Output the [X, Y] coordinate of the center of the cell containing the given text.  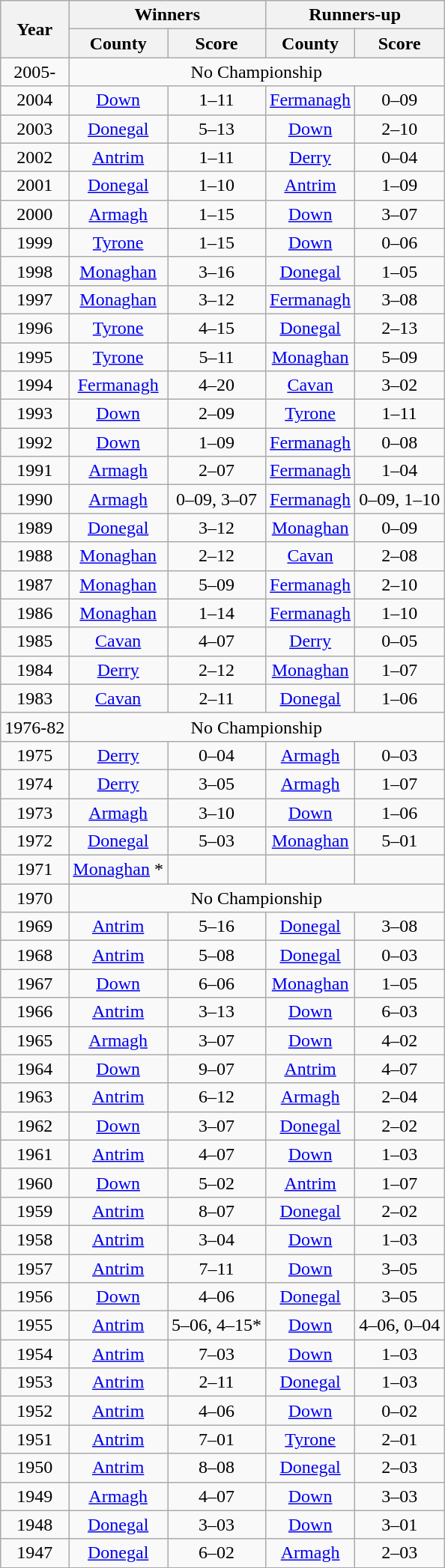
5–13 [217, 129]
7–01 [217, 1439]
2003 [34, 129]
1959 [34, 1211]
1964 [34, 1069]
1987 [34, 585]
5–03 [217, 841]
Year [34, 29]
7–11 [217, 1269]
1984 [34, 670]
6–03 [400, 1012]
1970 [34, 898]
1953 [34, 1382]
1947 [34, 1553]
1988 [34, 556]
5–02 [217, 1183]
6–02 [217, 1553]
1974 [34, 784]
5–01 [400, 841]
2001 [34, 186]
1999 [34, 242]
1985 [34, 641]
1992 [34, 442]
2005- [34, 72]
1983 [34, 698]
4–20 [217, 385]
1961 [34, 1154]
Monaghan * [118, 870]
2–01 [400, 1439]
2–07 [217, 471]
3–04 [217, 1239]
0–09, 1–10 [400, 499]
2000 [34, 214]
1975 [34, 755]
1971 [34, 870]
6–12 [217, 1097]
1976-82 [34, 727]
1996 [34, 328]
1967 [34, 983]
2–13 [400, 328]
0–05 [400, 641]
1966 [34, 1012]
8–07 [217, 1211]
2–04 [400, 1097]
0–09, 3–07 [217, 499]
1956 [34, 1297]
1950 [34, 1468]
1949 [34, 1496]
2–08 [400, 556]
4–15 [217, 328]
1968 [34, 955]
1–04 [400, 471]
3–13 [217, 1012]
5–08 [217, 955]
4–02 [400, 1040]
8–08 [217, 1468]
1997 [34, 299]
1995 [34, 357]
5–16 [217, 927]
1969 [34, 927]
6–06 [217, 983]
1958 [34, 1239]
1963 [34, 1097]
1960 [34, 1183]
3–10 [217, 812]
0–02 [400, 1411]
3–16 [217, 271]
2002 [34, 157]
2–09 [217, 414]
2004 [34, 100]
3–01 [400, 1525]
0–08 [400, 442]
1986 [34, 613]
1952 [34, 1411]
1989 [34, 528]
1965 [34, 1040]
1948 [34, 1525]
4–06, 0–04 [400, 1326]
5–06, 4–15* [217, 1326]
5–11 [217, 357]
1951 [34, 1439]
7–03 [217, 1354]
1972 [34, 841]
1990 [34, 499]
1954 [34, 1354]
1962 [34, 1126]
1973 [34, 812]
1–14 [217, 613]
3–02 [400, 385]
1957 [34, 1269]
1991 [34, 471]
1998 [34, 271]
9–07 [217, 1069]
Winners [168, 15]
1994 [34, 385]
Runners-up [355, 15]
1955 [34, 1326]
1993 [34, 414]
0–06 [400, 242]
